Extract the (x, y) coordinate from the center of the cell holding the provided text.  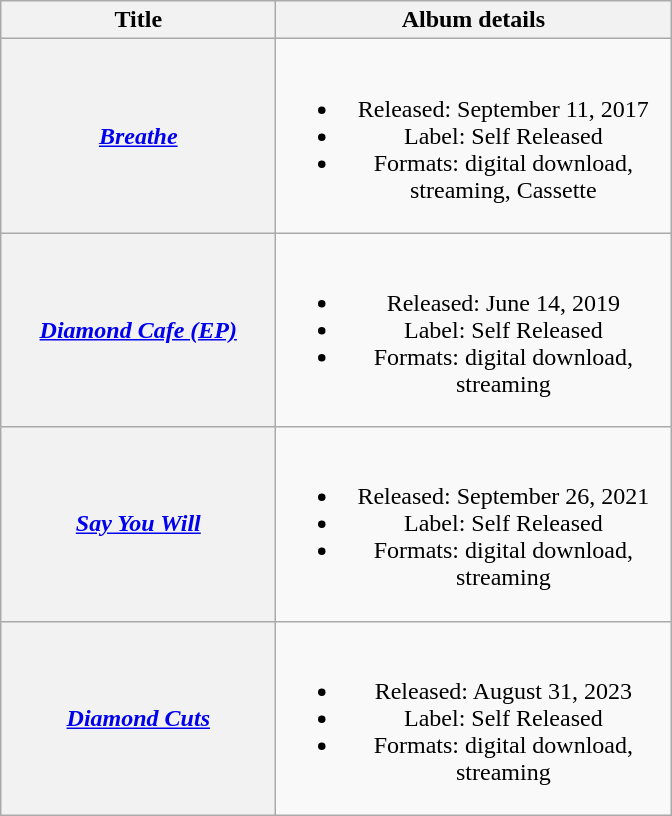
Say You Will (138, 524)
Released: September 26, 2021Label: Self ReleasedFormats: digital download, streaming (474, 524)
Released: June 14, 2019Label: Self ReleasedFormats: digital download, streaming (474, 330)
Released: September 11, 2017Label: Self ReleasedFormats: digital download, streaming, Cassette (474, 136)
Diamond Cuts (138, 718)
Album details (474, 20)
Title (138, 20)
Breathe (138, 136)
Released: August 31, 2023Label: Self ReleasedFormats: digital download, streaming (474, 718)
Diamond Cafe (EP) (138, 330)
